Capture the cell that displays the provided text and extract its (X, Y) central coordinate. 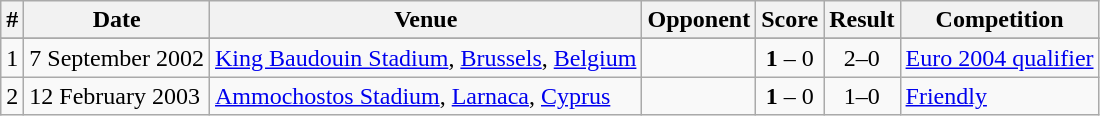
1 (12, 58)
2 (12, 96)
Result (862, 20)
Ammochostos Stadium, Larnaca, Cyprus (426, 96)
Friendly (1000, 96)
Venue (426, 20)
Date (117, 20)
Competition (1000, 20)
7 September 2002 (117, 58)
King Baudouin Stadium, Brussels, Belgium (426, 58)
2–0 (862, 58)
Opponent (699, 20)
# (12, 20)
Euro 2004 qualifier (1000, 58)
12 February 2003 (117, 96)
1–0 (862, 96)
Score (790, 20)
